Return (x, y) of the center of cell containing provided text 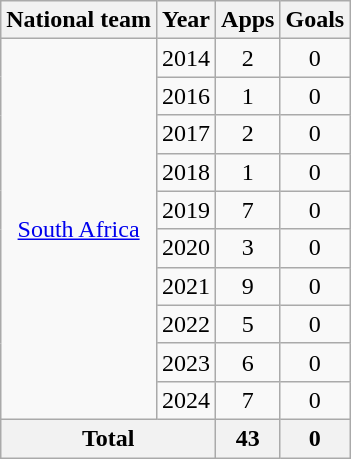
2022 (186, 324)
2021 (186, 286)
National team (79, 20)
9 (248, 286)
5 (248, 324)
2020 (186, 248)
Goals (315, 20)
2014 (186, 58)
2017 (186, 134)
Total (108, 438)
2018 (186, 172)
Year (186, 20)
43 (248, 438)
South Africa (79, 230)
2016 (186, 96)
3 (248, 248)
Apps (248, 20)
2019 (186, 210)
6 (248, 362)
2023 (186, 362)
2024 (186, 400)
